Detect which cell encompasses the target text, then output its [X, Y] center coordinate. 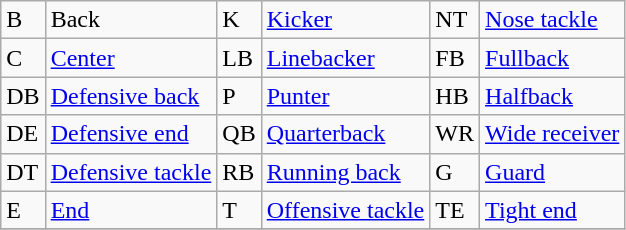
C [23, 58]
Offensive tackle [346, 210]
Back [131, 20]
Wide receiver [552, 134]
Fullback [552, 58]
B [23, 20]
Nose tackle [552, 20]
E [23, 210]
FB [455, 58]
Defensive tackle [131, 172]
Running back [346, 172]
DT [23, 172]
Punter [346, 96]
T [239, 210]
DE [23, 134]
LB [239, 58]
P [239, 96]
Linebacker [346, 58]
Center [131, 58]
Defensive end [131, 134]
End [131, 210]
Tight end [552, 210]
Halfback [552, 96]
WR [455, 134]
G [455, 172]
Kicker [346, 20]
QB [239, 134]
K [239, 20]
DB [23, 96]
Guard [552, 172]
TE [455, 210]
NT [455, 20]
Quarterback [346, 134]
HB [455, 96]
RB [239, 172]
Defensive back [131, 96]
